Return the (x, y) coordinate for the center point of the cell that contains the specified text.  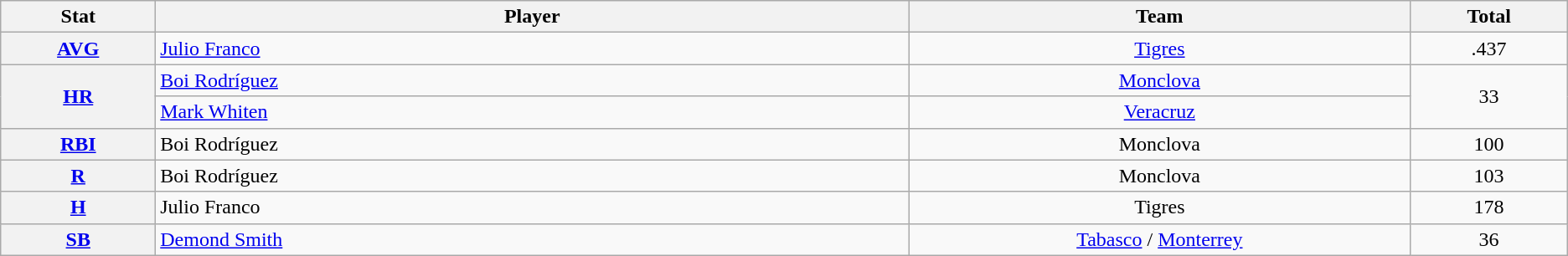
Team (1159, 17)
SB (79, 239)
36 (1489, 239)
R (79, 176)
H (79, 207)
103 (1489, 176)
.437 (1489, 49)
AVG (79, 49)
Total (1489, 17)
100 (1489, 144)
HR (79, 96)
RBI (79, 144)
178 (1489, 207)
Stat (79, 17)
33 (1489, 96)
Mark Whiten (533, 112)
Player (533, 17)
Tabasco / Monterrey (1159, 239)
Demond Smith (533, 239)
Veracruz (1159, 112)
